Provide the (X, Y) coordinate of the cell's center where the given text is located.  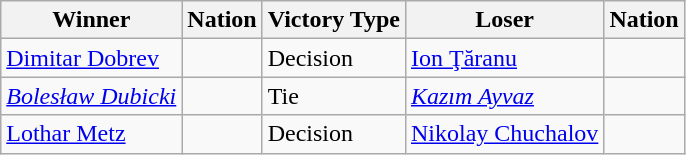
Ion Ţăranu (504, 58)
Kazım Ayvaz (504, 96)
Nikolay Chuchalov (504, 134)
Dimitar Dobrev (92, 58)
Loser (504, 20)
Winner (92, 20)
Victory Type (334, 20)
Tie (334, 96)
Lothar Metz (92, 134)
Bolesław Dubicki (92, 96)
